Scan for the cell matching the given text and deliver its (x, y) coordinate at center. 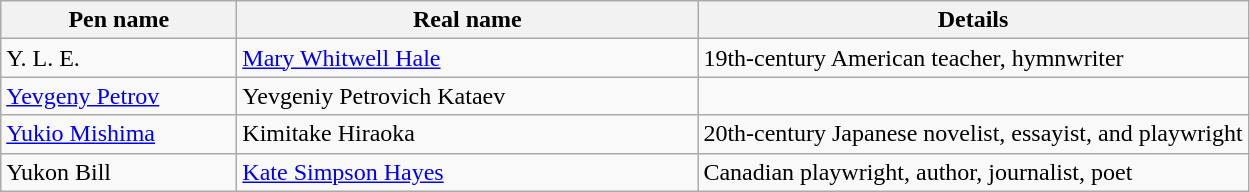
Yukon Bill (119, 172)
Mary Whitwell Hale (468, 58)
Y. L. E. (119, 58)
Yevgeny Petrov (119, 96)
Details (973, 20)
Kate Simpson Hayes (468, 172)
Yukio Mishima (119, 134)
20th-century Japanese novelist, essayist, and playwright (973, 134)
Yevgeniy Petrovich Kataev (468, 96)
Kimitake Hiraoka (468, 134)
Canadian playwright, author, journalist, poet (973, 172)
Real name (468, 20)
Pen name (119, 20)
19th-century American teacher, hymnwriter (973, 58)
